Provide the [x, y] coordinate of the cell's center where the given text is located.  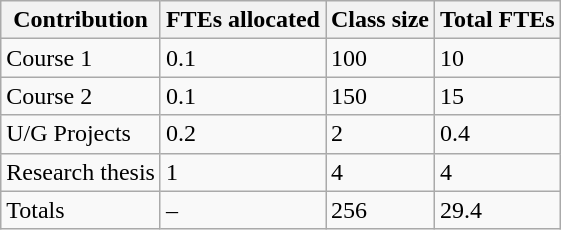
256 [380, 210]
2 [380, 134]
100 [380, 58]
Totals [81, 210]
Course 2 [81, 96]
29.4 [498, 210]
U/G Projects [81, 134]
Total FTEs [498, 20]
Course 1 [81, 58]
Research thesis [81, 172]
150 [380, 96]
FTEs allocated [242, 20]
Class size [380, 20]
– [242, 210]
15 [498, 96]
10 [498, 58]
1 [242, 172]
0.2 [242, 134]
0.4 [498, 134]
Contribution [81, 20]
